Capture the cell that displays the provided text and extract its [x, y] central coordinate. 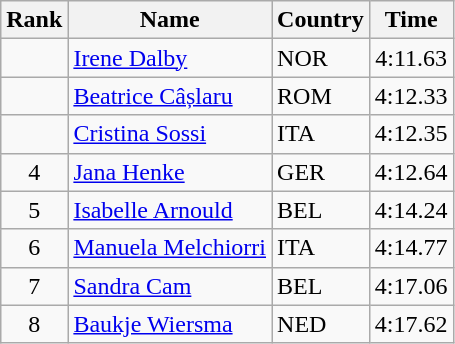
4:12.64 [411, 172]
Irene Dalby [170, 58]
Country [321, 20]
Isabelle Arnould [170, 210]
Time [411, 20]
4:17.62 [411, 324]
Baukje Wiersma [170, 324]
Cristina Sossi [170, 134]
4:14.24 [411, 210]
7 [34, 286]
Beatrice Câșlaru [170, 96]
4:17.06 [411, 286]
Jana Henke [170, 172]
4:14.77 [411, 248]
ROM [321, 96]
4:11.63 [411, 58]
Sandra Cam [170, 286]
GER [321, 172]
4 [34, 172]
4:12.35 [411, 134]
6 [34, 248]
8 [34, 324]
NOR [321, 58]
NED [321, 324]
4:12.33 [411, 96]
Rank [34, 20]
5 [34, 210]
Manuela Melchiorri [170, 248]
Name [170, 20]
